Output the [X, Y] coordinate of the center of the cell containing the given text.  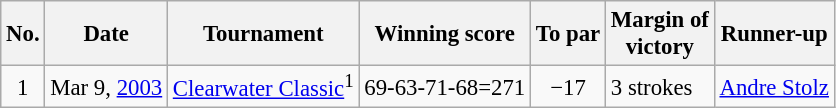
1 [23, 87]
To par [568, 34]
Andre Stolz [774, 87]
Mar 9, 2003 [106, 87]
Date [106, 34]
Runner-up [774, 34]
Margin ofvictory [660, 34]
Clearwater Classic1 [263, 87]
−17 [568, 87]
Tournament [263, 34]
3 strokes [660, 87]
69-63-71-68=271 [445, 87]
Winning score [445, 34]
No. [23, 34]
